Identify which cell holds the provided text, then report its [x, y] central coordinate. 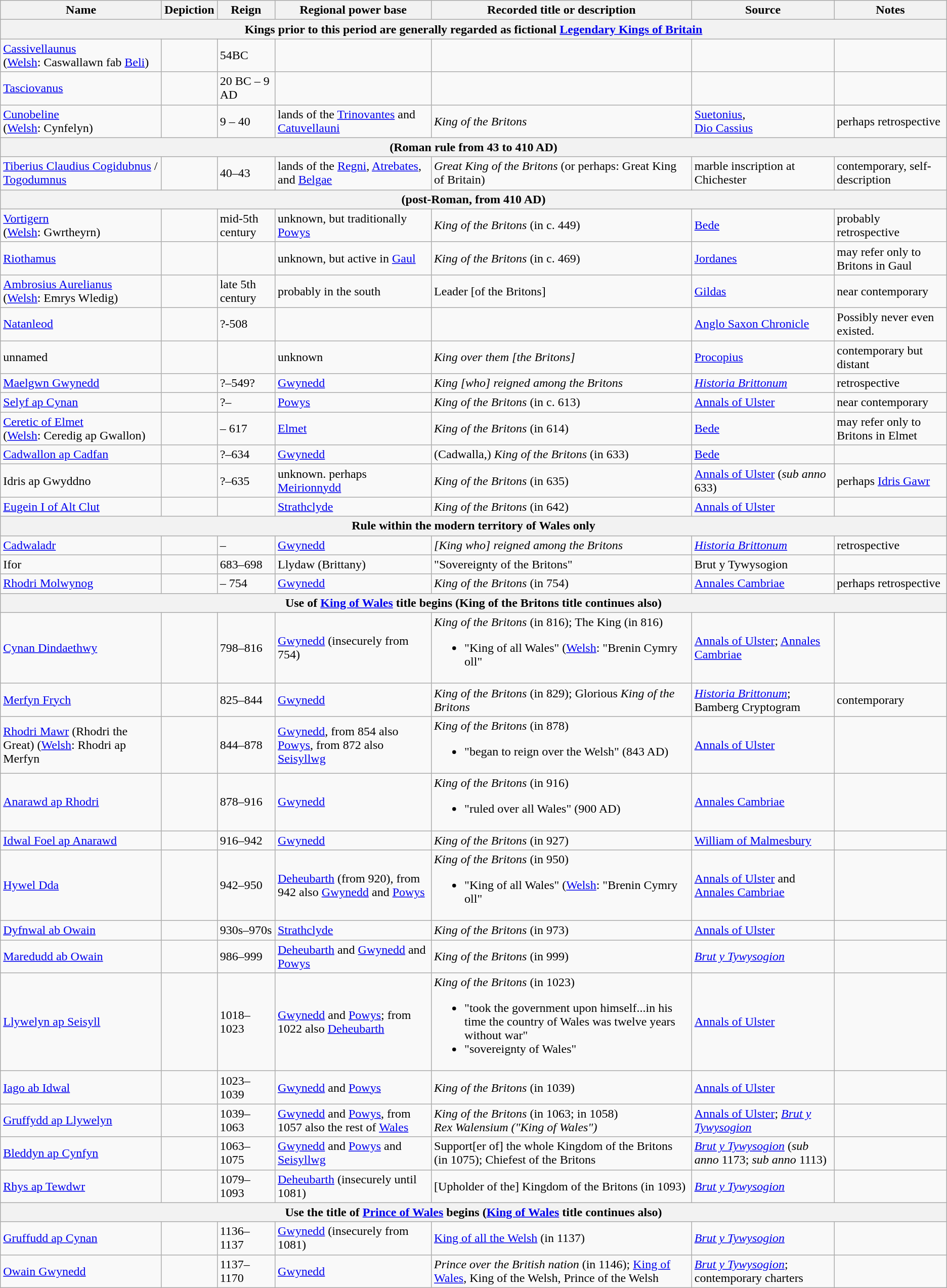
Source [763, 10]
– 617 [246, 429]
942–950 [246, 885]
1136–1137 [246, 1238]
King of the Britons (in 829); Glorious King of the Britons [562, 700]
?–634 [246, 455]
contemporary, self-description [890, 173]
(post-Roman, from 410 AD) [473, 199]
Historia Brittonum; Bamberg Cryptogram [763, 700]
Riothamus [81, 258]
King of the Britons (in 916)"ruled over all Wales" (900 AD) [562, 802]
marble inscription at Chichester [763, 173]
Idris ap Gwyddno [81, 480]
King of the Britons (in 1023)"took the government upon himself...in his time the country of Wales was twelve years without war""sovereignty of Wales" [562, 1022]
?– [246, 403]
798–816 [246, 648]
– 754 [246, 584]
Vortigern(Welsh: Gwrtheyrn) [81, 226]
Gwynedd, from 854 also Powys, from 872 also Seisyllwg [353, 744]
683–698 [246, 564]
Suetonius, Dio Cassius [763, 121]
[Upholder of the] Kingdom of the Britons (in 1093) [562, 1186]
Idwal Foel ap Anarawd [81, 840]
Maelgwn Gwynedd [81, 383]
Deheubarth (insecurely until 1081) [353, 1186]
King of the Britons (in 614) [562, 429]
Jordanes [763, 258]
Prince over the British nation (in 1146); King of Wales, King of the Welsh, Prince of the Welsh [562, 1271]
mid-5th century [246, 226]
(Cadwalla,) King of the Britons (in 633) [562, 455]
King of the Britons (in 816); The King (in 816)"King of all Wales" (Welsh: "Brenin Cymry oll" [562, 648]
Gwynedd (insecurely from 1081) [353, 1238]
Rhodri Molwynog [81, 584]
unknown, but traditionally Powys [353, 226]
Brut y Tywysogion; contemporary charters [763, 1271]
Cadwaladr [81, 545]
King of the Britons (in 1039) [562, 1087]
late 5th century [246, 291]
Deheubarth (from 920), from 942 also Gwynedd and Powys [353, 885]
986–999 [246, 957]
?–635 [246, 480]
Brut y Tywysogion (sub anno 1173; sub anno 1113) [763, 1153]
unknown, but active in Gaul [353, 258]
King of the Britons [562, 121]
Reign [246, 10]
Procopius [763, 357]
Owain Gwynedd [81, 1271]
King over them [the Britons] [562, 357]
Llydaw (Brittany) [353, 564]
may refer only to Britons in Gaul [890, 258]
"Sovereignty of the Britons" [562, 564]
Tasciovanus [81, 88]
Notes [890, 10]
lands of the Trinovantes and Catuvellauni [353, 121]
King [who] reigned among the Britons [562, 383]
unnamed [81, 357]
Gwynedd and Powys; from 1022 also Deheubarth [353, 1022]
King of the Britons (in 999) [562, 957]
Merfyn Frych [81, 700]
Regional power base [353, 10]
1137–1170 [246, 1271]
1018–1023 [246, 1022]
King of the Britons (in 754) [562, 584]
Cynan Dindaethwy [81, 648]
Annals of Ulster (sub anno 633) [763, 480]
Elmet [353, 429]
Name [81, 10]
Cassivellaunus(Welsh: Caswallawn fab Beli) [81, 56]
King of the Britons (in 950)"King of all Wales" (Welsh: "Brenin Cymry oll" [562, 885]
King of the Britons (in 878)"began to reign over the Welsh" (843 AD) [562, 744]
Annals of Ulster; Annales Cambriae [763, 648]
Ceretic of Elmet(Welsh: Ceredig ap Gwallon) [81, 429]
Annals of Ulster and Annales Cambriae [763, 885]
930s–970s [246, 930]
9 – 40 [246, 121]
King of the Britons (in 1063; in 1058)Rex Walensium ("King of Wales") [562, 1121]
probably retrospective [890, 226]
King of the Britons (in 642) [562, 507]
Support[er of] the whole Kingdom of the Britons (in 1075); Chiefest of the Britons [562, 1153]
Depiction [189, 10]
Cunobeline(Welsh: Cynfelyn) [81, 121]
King of the Britons (in 635) [562, 480]
Eugein I of Alt Clut [81, 507]
(Roman rule from 43 to 410 AD) [473, 147]
perhaps Idris Gawr [890, 480]
1023–1039 [246, 1087]
may refer only to Britons in Elmet [890, 429]
Gruffudd ap Cynan [81, 1238]
Cadwallon ap Cadfan [81, 455]
Use the title of Prince of Wales begins (King of Wales title continues also) [473, 1212]
Dyfnwal ab Owain [81, 930]
Gruffydd ap Llywelyn [81, 1121]
King of the Britons (in c. 449) [562, 226]
unknown. perhaps Meirionnydd [353, 480]
878–916 [246, 802]
lands of the Regni, Atrebates, and Belgae [353, 173]
Rhodri Mawr (Rhodri the Great) (Welsh: Rhodri ap Merfyn [81, 744]
King of the Britons (in 973) [562, 930]
40–43 [246, 173]
King of the Britons (in c. 469) [562, 258]
Hywel Dda [81, 885]
Ifor [81, 564]
Maredudd ab Owain [81, 957]
Tiberius Claudius Cogidubnus / Togodumnus [81, 173]
Annals of Ulster; Brut y Tywysogion [763, 1121]
probably in the south [353, 291]
?–549? [246, 383]
unknown [353, 357]
1063–1075 [246, 1153]
King of all the Welsh (in 1137) [562, 1238]
Rule within the modern territory of Wales only [473, 526]
Natanleod [81, 324]
Leader [of the Britons] [562, 291]
54BC [246, 56]
King of the Britons (in c. 613) [562, 403]
Gwynedd and Powys [353, 1087]
King of the Britons (in 927) [562, 840]
Powys [353, 403]
Anglo Saxon Chronicle [763, 324]
825–844 [246, 700]
1079–1093 [246, 1186]
1039–1063 [246, 1121]
Gwynedd and Powys, from 1057 also the rest of Wales [353, 1121]
Deheubarth and Gwynedd and Powys [353, 957]
Llywelyn ap Seisyll [81, 1022]
Rhys ap Tewdwr [81, 1186]
844–878 [246, 744]
Kings prior to this period are generally regarded as fictional Legendary Kings of Britain [473, 29]
contemporary [890, 700]
contemporary but distant [890, 357]
?-508 [246, 324]
916–942 [246, 840]
Recorded title or description [562, 10]
Iago ab Idwal [81, 1087]
Selyf ap Cynan [81, 403]
– [246, 545]
[King who] reigned among the Britons [562, 545]
Ambrosius Aurelianus(Welsh: Emrys Wledig) [81, 291]
Gwynedd (insecurely from 754) [353, 648]
William of Malmesbury [763, 840]
Anarawd ap Rhodri [81, 802]
Gwynedd and Powys and Seisyllwg [353, 1153]
Great King of the Britons (or perhaps: Great King of Britain) [562, 173]
Bleddyn ap Cynfyn [81, 1153]
20 BC – 9 AD [246, 88]
Possibly never even existed. [890, 324]
Gildas [763, 291]
Use of King of Wales title begins (King of the Britons title continues also) [473, 603]
